From the cell containing the given text, extract its center point as (X, Y) coordinate. 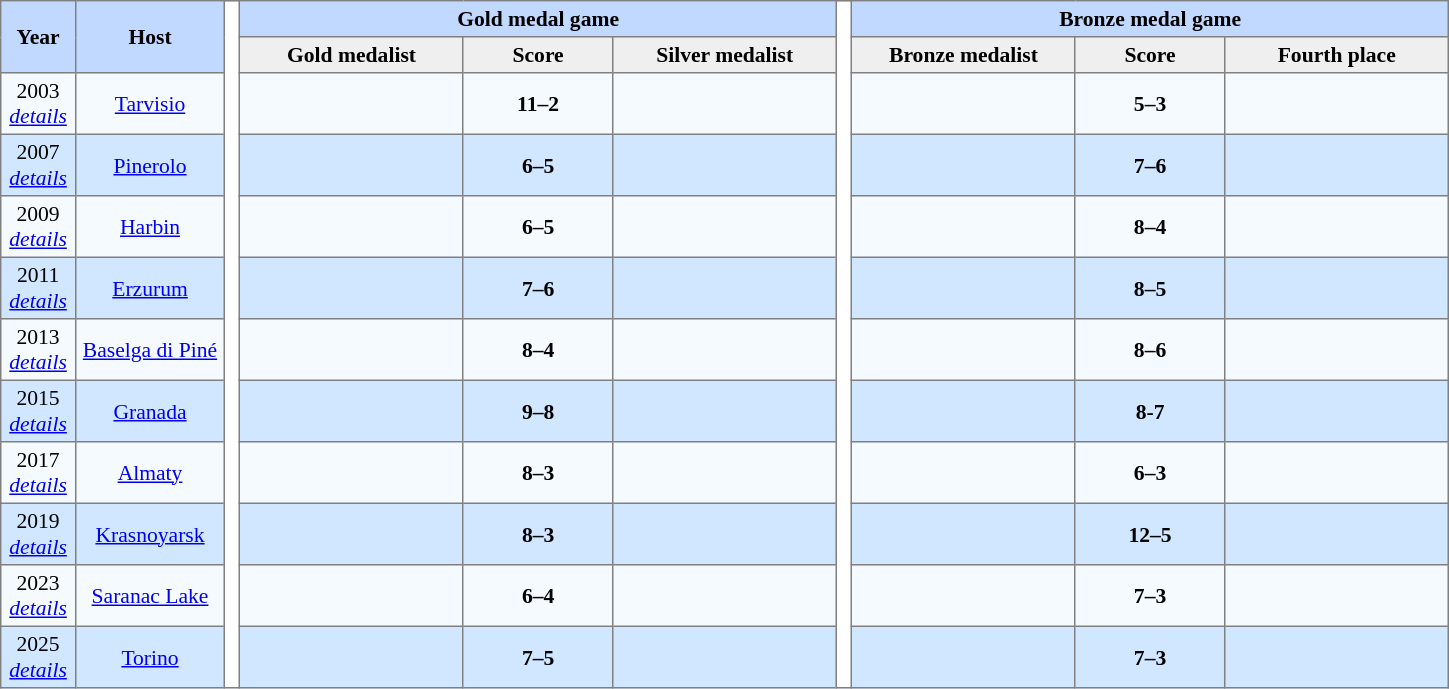
Granada (150, 411)
Almaty (150, 473)
Harbin (150, 227)
Erzurum (150, 288)
2017 details (38, 473)
Bronze medal game (1150, 19)
Pinerolo (150, 165)
6–3 (1150, 473)
5–3 (1150, 104)
2009details (38, 227)
Baselga di Piné (150, 350)
8-7 (1150, 411)
8–6 (1150, 350)
12–5 (1150, 534)
Silver medalist (725, 55)
2011details (38, 288)
2023 details (38, 596)
Bronze medalist (964, 55)
Krasnoyarsk (150, 534)
2003details (38, 104)
Gold medal game (538, 19)
2019details (38, 534)
11–2 (538, 104)
9–8 (538, 411)
Torino (150, 657)
8–5 (1150, 288)
6–4 (538, 596)
Tarvisio (150, 104)
2013 details (38, 350)
Year (38, 37)
2007details (38, 165)
Fourth place (1337, 55)
2025details (38, 657)
7–5 (538, 657)
Host (150, 37)
2015details (38, 411)
Gold medalist (352, 55)
Saranac Lake (150, 596)
